Determine the (X, Y) coordinate at the center of the cell enclosing the given text.  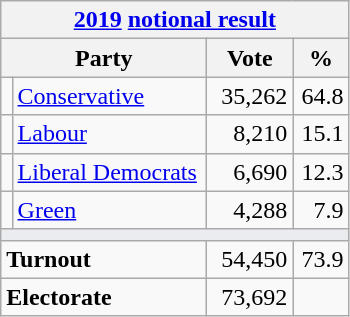
2019 notional result (175, 20)
Electorate (104, 297)
Conservative (110, 96)
35,262 (250, 96)
73,692 (250, 297)
% (321, 58)
Turnout (104, 259)
54,450 (250, 259)
4,288 (250, 210)
7.9 (321, 210)
6,690 (250, 172)
15.1 (321, 134)
Party (104, 58)
8,210 (250, 134)
Vote (250, 58)
Green (110, 210)
Liberal Democrats (110, 172)
64.8 (321, 96)
73.9 (321, 259)
12.3 (321, 172)
Labour (110, 134)
